Identify which cell holds the provided text, then report its [x, y] central coordinate. 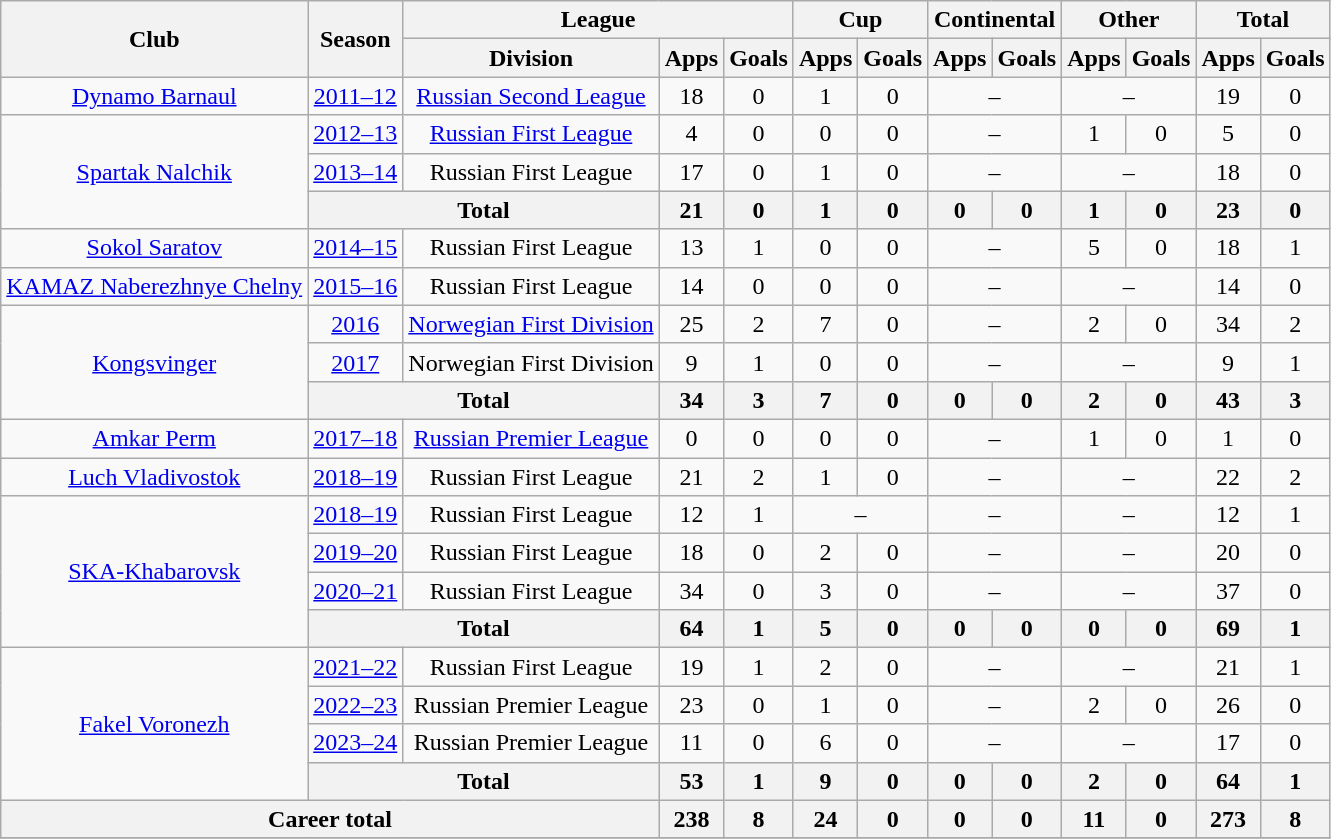
22 [1228, 477]
69 [1228, 629]
Spartak Nalchik [154, 172]
Continental [995, 20]
2016 [356, 324]
273 [1228, 819]
Cup [860, 20]
Division [531, 58]
25 [691, 324]
43 [1228, 400]
4 [691, 134]
24 [825, 819]
2020–21 [356, 591]
2017 [356, 362]
2021–22 [356, 667]
2015–16 [356, 286]
Dynamo Barnaul [154, 96]
KAMAZ Naberezhnye Chelny [154, 286]
37 [1228, 591]
Sokol Saratov [154, 248]
53 [691, 781]
Luch Vladivostok [154, 477]
2022–23 [356, 705]
2011–12 [356, 96]
Club [154, 39]
Amkar Perm [154, 438]
SKA-Khabarovsk [154, 572]
2013–14 [356, 172]
238 [691, 819]
2012–13 [356, 134]
Other [1129, 20]
Career total [330, 819]
Russian Second League [531, 96]
Season [356, 39]
Fakel Voronezh [154, 724]
20 [1228, 553]
Kongsvinger [154, 362]
13 [691, 248]
6 [825, 743]
2014–15 [356, 248]
2019–20 [356, 553]
2017–18 [356, 438]
League [598, 20]
26 [1228, 705]
2023–24 [356, 743]
